Provide the [x, y] coordinate of the cell's center where the given text is located.  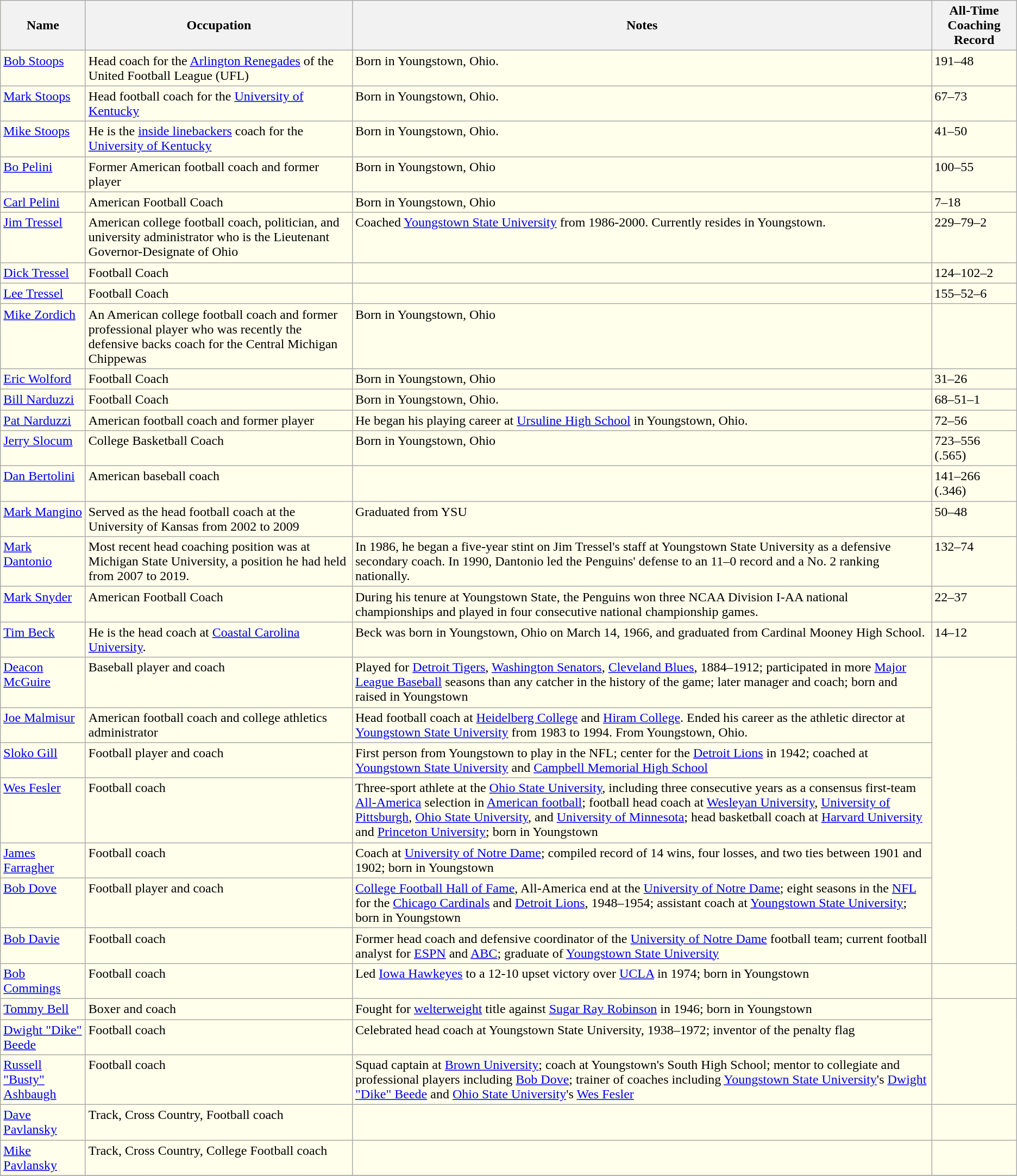
Bob Commings [43, 981]
American baseball coach [218, 483]
Mike Zordich [43, 336]
Dick Tressel [43, 273]
Lee Tressel [43, 293]
Dwight "Dike" Beede [43, 1036]
100–55 [974, 174]
Jim Tressel [43, 237]
Mark Stoops [43, 103]
67–73 [974, 103]
Pat Narduzzi [43, 420]
Bo Pelini [43, 174]
72–56 [974, 420]
Jerry Slocum [43, 449]
14–12 [974, 640]
Bob Davie [43, 945]
Wes Fesler [43, 810]
Dave Pavlansky [43, 1122]
Bill Narduzzi [43, 399]
723–556 (.565) [974, 449]
Served as the head football coach at the University of Kansas from 2002 to 2009 [218, 519]
He began his playing career at Ursuline High School in Youngstown, Ohio. [642, 420]
Track, Cross Country, College Football coach [218, 1158]
Carl Pelini [43, 202]
124–102–2 [974, 273]
Most recent head coaching position was at Michigan State University, a position he had held from 2007 to 2019. [218, 562]
Deacon McGuire [43, 682]
Mark Mangino [43, 519]
229–79–2 [974, 237]
22–37 [974, 604]
Track, Cross Country, Football coach [218, 1122]
Mike Pavlansky [43, 1158]
James Farragher [43, 860]
Celebrated head coach at Youngstown State University, 1938–1972; inventor of the penalty flag [642, 1036]
An American college football coach and former professional player who was recently the defensive backs coach for the Central Michigan Chippewas [218, 336]
41–50 [974, 139]
141–266 (.346) [974, 483]
Boxer and coach [218, 1009]
Notes [642, 26]
Baseball player and coach [218, 682]
Fought for welterweight title against Sugar Ray Robinson in 1946; born in Youngstown [642, 1009]
Occupation [218, 26]
Mark Dantonio [43, 562]
All-Time Coaching Record [974, 26]
Mike Stoops [43, 139]
Dan Bertolini [43, 483]
Head football coach for the University of Kentucky [218, 103]
American football coach and college athletics administrator [218, 725]
Head coach for the Arlington Renegades of the United Football League (UFL) [218, 68]
68–51–1 [974, 399]
Coached Youngstown State University from 1986-2000. Currently resides in Youngstown. [642, 237]
Led Iowa Hawkeyes to a 12-10 upset victory over UCLA in 1974; born in Youngstown [642, 981]
191–48 [974, 68]
Former American football coach and former player [218, 174]
Name [43, 26]
Bob Stoops [43, 68]
31–26 [974, 379]
Sloko Gill [43, 760]
He is the head coach at Coastal Carolina University. [218, 640]
College Basketball Coach [218, 449]
Graduated from YSU [642, 519]
American football coach and former player [218, 420]
American college football coach, politician, and university administrator who is the Lieutenant Governor-Designate of Ohio [218, 237]
Tim Beck [43, 640]
7–18 [974, 202]
Tommy Bell [43, 1009]
50–48 [974, 519]
155–52–6 [974, 293]
Joe Malmisur [43, 725]
He is the inside linebackers coach for the University of Kentucky [218, 139]
Russell "Busty" Ashbaugh [43, 1080]
Eric Wolford [43, 379]
Beck was born in Youngstown, Ohio on March 14, 1966, and graduated from Cardinal Mooney High School. [642, 640]
Coach at University of Notre Dame; compiled record of 14 wins, four losses, and two ties between 1901 and 1902; born in Youngstown [642, 860]
Mark Snyder [43, 604]
132–74 [974, 562]
Bob Dove [43, 903]
